Find where the given text appears and provide that cell's center as (X, Y) coordinate. 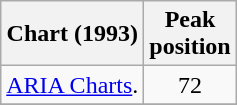
72 (190, 85)
ARIA Charts. (72, 85)
Chart (1993) (72, 34)
Peakposition (190, 34)
